Determine the (x, y) coordinate at the center of the cell enclosing the given text.  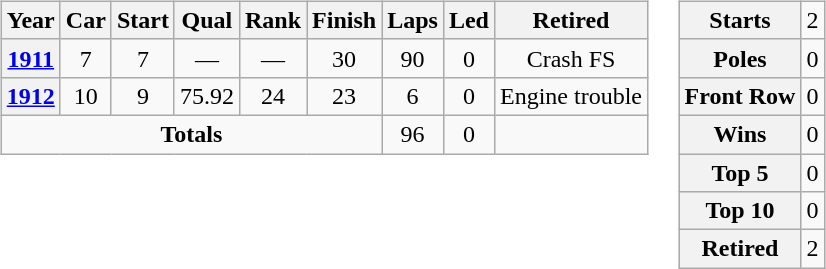
Totals (191, 134)
Engine trouble (570, 96)
1912 (30, 96)
Qual (206, 20)
Start (142, 20)
1911 (30, 58)
10 (86, 96)
Rank (272, 20)
6 (413, 96)
Crash FS (570, 58)
9 (142, 96)
75.92 (206, 96)
Car (86, 20)
90 (413, 58)
30 (344, 58)
24 (272, 96)
Front Row (740, 96)
Wins (740, 134)
23 (344, 96)
Laps (413, 20)
Starts (740, 20)
Poles (740, 58)
Led (468, 20)
Top 5 (740, 173)
Top 10 (740, 211)
96 (413, 134)
Finish (344, 20)
Year (30, 20)
